From the cell containing the given text, extract its center point as [X, Y] coordinate. 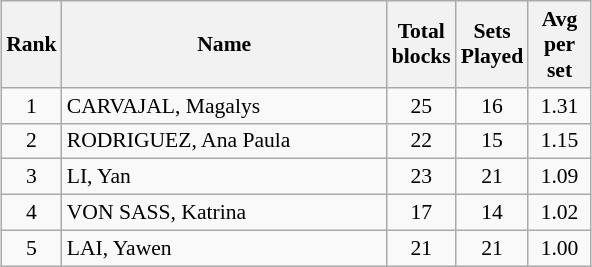
25 [422, 105]
Sets Played [492, 44]
VON SASS, Katrina [224, 212]
15 [492, 141]
23 [422, 177]
Avg per set [560, 44]
14 [492, 212]
1.09 [560, 177]
LI, Yan [224, 177]
16 [492, 105]
RODRIGUEZ, Ana Paula [224, 141]
22 [422, 141]
17 [422, 212]
Rank [32, 44]
1 [32, 105]
Total blocks [422, 44]
3 [32, 177]
Name [224, 44]
2 [32, 141]
LAI, Yawen [224, 248]
CARVAJAL, Magalys [224, 105]
5 [32, 248]
1.02 [560, 212]
4 [32, 212]
1.00 [560, 248]
1.31 [560, 105]
1.15 [560, 141]
